Extract the (x, y) coordinate from the center of the cell holding the provided text.  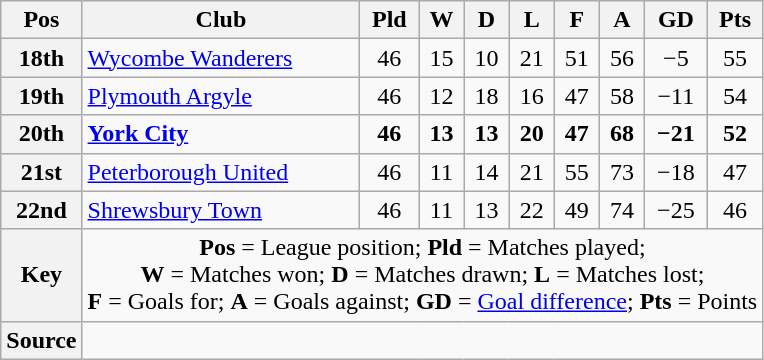
Club (221, 20)
15 (442, 58)
−11 (676, 96)
W (442, 20)
52 (734, 134)
Peterborough United (221, 172)
18 (486, 96)
Shrewsbury Town (221, 210)
F (576, 20)
GD (676, 20)
49 (576, 210)
20 (532, 134)
−25 (676, 210)
16 (532, 96)
19th (42, 96)
Wycombe Wanderers (221, 58)
21st (42, 172)
York City (221, 134)
Pts (734, 20)
22nd (42, 210)
Plymouth Argyle (221, 96)
L (532, 20)
Pos (42, 20)
D (486, 20)
20th (42, 134)
68 (622, 134)
Pld (390, 20)
51 (576, 58)
A (622, 20)
−21 (676, 134)
18th (42, 58)
54 (734, 96)
58 (622, 96)
22 (532, 210)
Source (42, 340)
12 (442, 96)
−5 (676, 58)
56 (622, 58)
73 (622, 172)
10 (486, 58)
14 (486, 172)
Key (42, 275)
74 (622, 210)
−18 (676, 172)
